For the text-containing cell, return its midpoint in (X, Y) coordinate format. 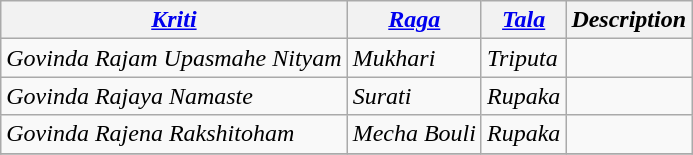
Triputa (523, 58)
Surati (414, 96)
Govinda Rajam Upasmahe Nityam (174, 58)
Mukhari (414, 58)
Description (629, 20)
Mecha Bouli (414, 134)
Tala (523, 20)
Govinda Rajena Rakshitoham (174, 134)
Govinda Rajaya Namaste (174, 96)
Kriti (174, 20)
Raga (414, 20)
